Pinpoint the cell where the given text exists, returning its (x, y) midpoint coordinate. 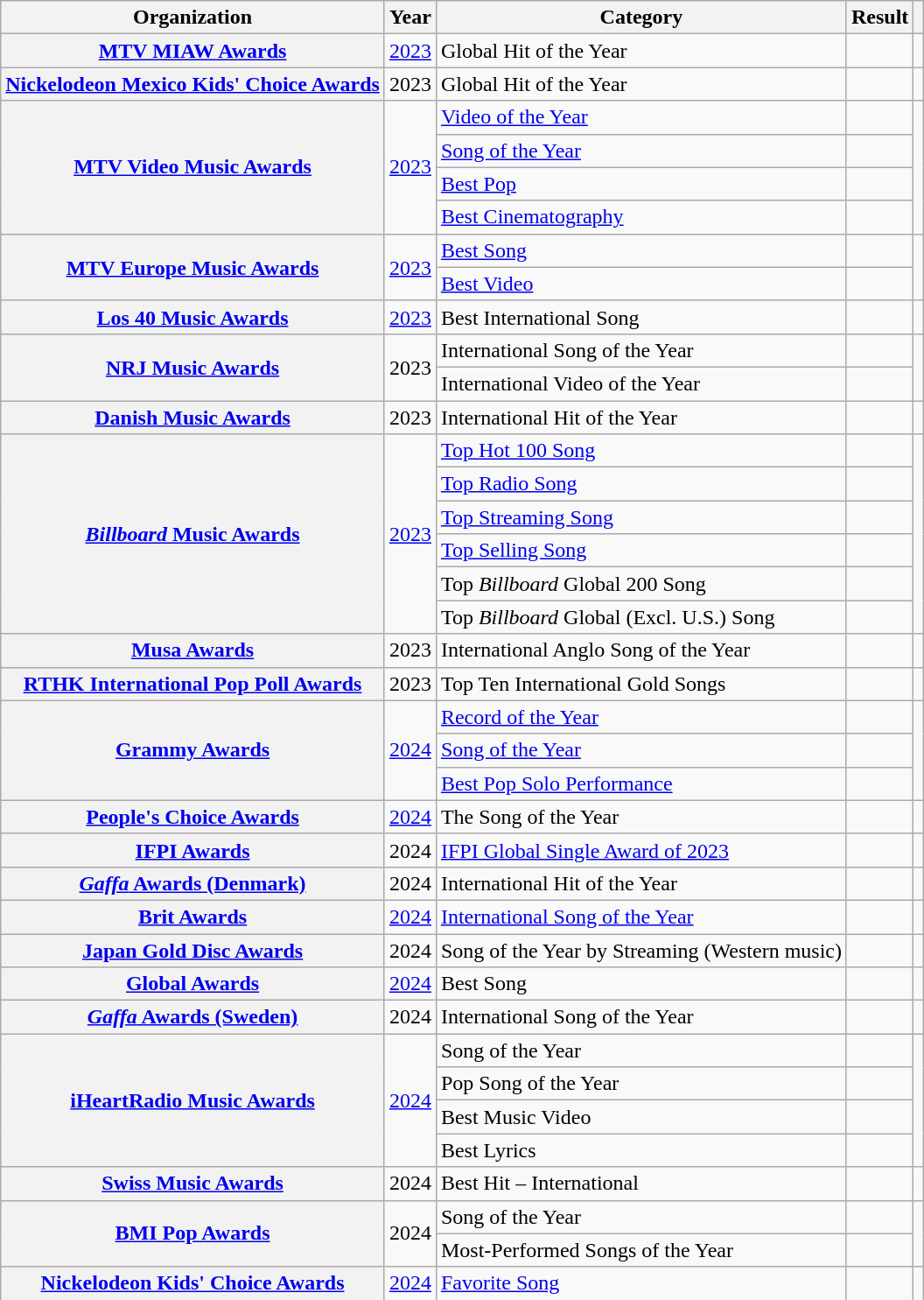
The Song of the Year (640, 817)
Top Ten International Gold Songs (640, 684)
BMI Pop Awards (192, 1233)
Best Cinematography (640, 217)
People's Choice Awards (192, 817)
Best Pop Solo Performance (640, 784)
Organization (192, 18)
Best Video (640, 284)
Best Pop (640, 184)
Nickelodeon Kids' Choice Awards (192, 1283)
Los 40 Music Awards (192, 317)
Best Music Video (640, 1117)
Top Billboard Global (Excl. U.S.) Song (640, 617)
Top Billboard Global 200 Song (640, 584)
Best Lyrics (640, 1150)
International Anglo Song of the Year (640, 650)
Top Streaming Song (640, 517)
IFPI Awards (192, 850)
IFPI Global Single Award of 2023 (640, 850)
Nickelodeon Mexico Kids' Choice Awards (192, 84)
Year (409, 18)
Global Awards (192, 984)
Gaffa Awards (Sweden) (192, 1017)
Swiss Music Awards (192, 1184)
Japan Gold Disc Awards (192, 950)
RTHK International Pop Poll Awards (192, 684)
Pop Song of the Year (640, 1084)
Best International Song (640, 317)
Danish Music Awards (192, 418)
Top Selling Song (640, 551)
MTV Europe Music Awards (192, 267)
Most-Performed Songs of the Year (640, 1250)
Category (640, 18)
Billboard Music Awards (192, 534)
iHeartRadio Music Awards (192, 1100)
NRJ Music Awards (192, 367)
Best Hit – International (640, 1184)
Result (879, 18)
Top Hot 100 Song (640, 451)
Gaffa Awards (Denmark) (192, 883)
Video of the Year (640, 117)
Song of the Year by Streaming (Western music) (640, 950)
Musa Awards (192, 650)
Record of the Year (640, 717)
Brit Awards (192, 917)
International Video of the Year (640, 383)
MTV MIAW Awards (192, 51)
Grammy Awards (192, 750)
Favorite Song (640, 1283)
MTV Video Music Awards (192, 167)
Top Radio Song (640, 484)
